Pinpoint the cell where the given text exists, returning its [X, Y] midpoint coordinate. 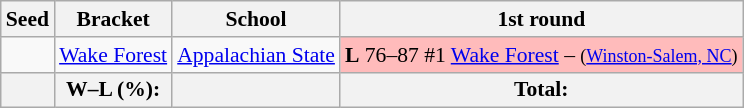
W–L (%): [113, 90]
1st round [542, 19]
Total: [542, 90]
School [256, 19]
Appalachian State [256, 55]
L 76–87 #1 Wake Forest – (Winston-Salem, NC) [542, 55]
Bracket [113, 19]
Seed [28, 19]
Wake Forest [113, 55]
